Locate the cell with the specified text and output its (X, Y) center coordinate. 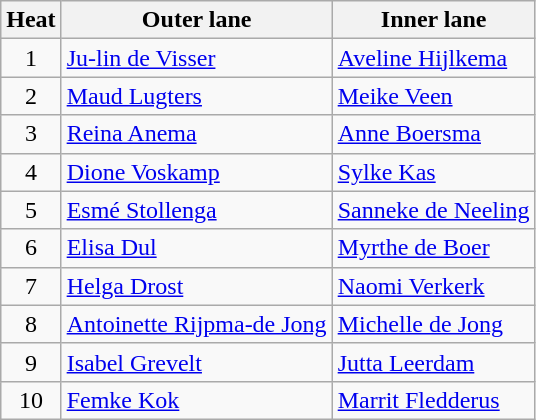
Sylke Kas (434, 172)
Isabel Grevelt (196, 362)
7 (31, 286)
Reina Anema (196, 134)
Maud Lugters (196, 96)
Meike Veen (434, 96)
Antoinette Rijpma-de Jong (196, 324)
4 (31, 172)
3 (31, 134)
Elisa Dul (196, 248)
Michelle de Jong (434, 324)
2 (31, 96)
Anne Boersma (434, 134)
Esmé Stollenga (196, 210)
Dione Voskamp (196, 172)
10 (31, 400)
Femke Kok (196, 400)
Jutta Leerdam (434, 362)
8 (31, 324)
Outer lane (196, 20)
Inner lane (434, 20)
9 (31, 362)
Aveline Hijlkema (434, 58)
Naomi Verkerk (434, 286)
6 (31, 248)
Ju-lin de Visser (196, 58)
5 (31, 210)
Heat (31, 20)
Helga Drost (196, 286)
Myrthe de Boer (434, 248)
Sanneke de Neeling (434, 210)
Marrit Fledderus (434, 400)
1 (31, 58)
